Return the [X, Y] coordinate for the center point of the cell that contains the specified text.  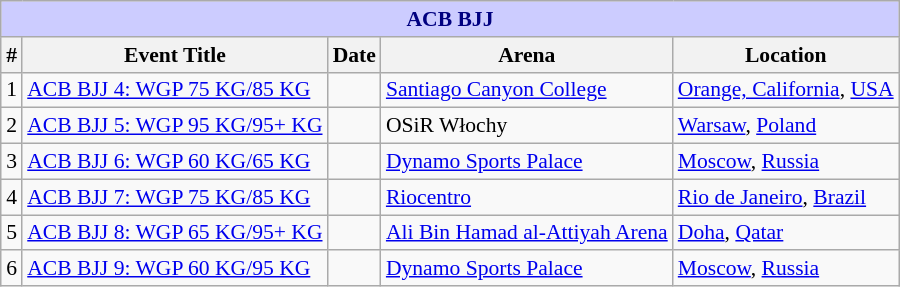
5 [12, 233]
ACB BJJ 5: WGP 95 KG/95+ KG [174, 126]
Arena [527, 55]
Rio de Janeiro, Brazil [786, 197]
Event Title [174, 55]
1 [12, 90]
Location [786, 55]
2 [12, 126]
Doha, Qatar [786, 233]
3 [12, 162]
ACB BJJ 4: WGP 75 KG/85 KG [174, 90]
Ali Bin Hamad al-Attiyah Arena [527, 233]
ACB BJJ 8: WGP 65 KG/95+ KG [174, 233]
Santiago Canyon College [527, 90]
Orange, California, USA [786, 90]
# [12, 55]
4 [12, 197]
ACB BJJ 9: WGP 60 KG/95 KG [174, 269]
Date [354, 55]
ACB BJJ [450, 19]
6 [12, 269]
ACB BJJ 7: WGP 75 KG/85 KG [174, 197]
OSiR Włochy [527, 126]
Riocentro [527, 197]
Warsaw, Poland [786, 126]
ACB BJJ 6: WGP 60 KG/65 KG [174, 162]
